Locate the cell with the specified text and output its [x, y] center coordinate. 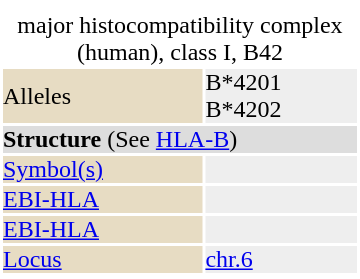
major histocompatibility complex (human), class I, B42 [180, 39]
Alleles [102, 96]
B*4201 B*4202 [281, 96]
chr.6 [281, 260]
Locus [102, 260]
Symbol(s) [102, 170]
Structure (See HLA-B) [180, 140]
